Locate the cell with the specified text and output its [X, Y] center coordinate. 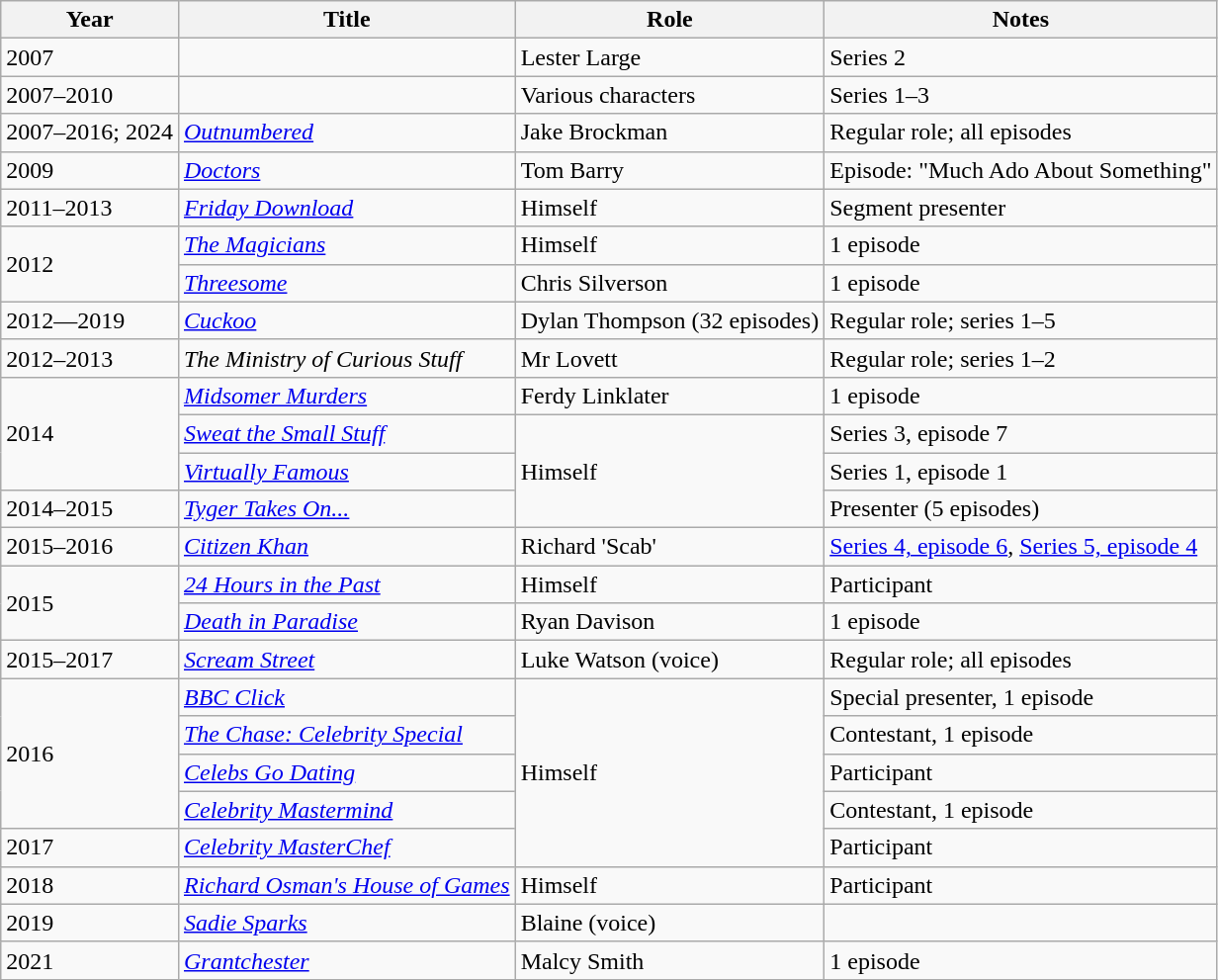
2018 [90, 885]
2011–2013 [90, 208]
2015 [90, 603]
The Magicians [346, 245]
2007–2010 [90, 95]
Midsomer Murders [346, 396]
The Ministry of Curious Stuff [346, 358]
2007–2016; 2024 [90, 133]
Outnumbered [346, 133]
Tom Barry [670, 170]
Death in Paradise [346, 622]
Blaine (voice) [670, 923]
Regular role; series 1–5 [1020, 320]
Virtually Famous [346, 472]
Dylan Thompson (32 episodes) [670, 320]
Ryan Davison [670, 622]
Notes [1020, 20]
Grantchester [346, 960]
Malcy Smith [670, 960]
24 Hours in the Past [346, 584]
Richard 'Scab' [670, 547]
Cuckoo [346, 320]
Luke Watson (voice) [670, 660]
Mr Lovett [670, 358]
2015–2017 [90, 660]
2009 [90, 170]
Series 1, episode 1 [1020, 472]
2012—2019 [90, 320]
Scream Street [346, 660]
Chris Silverson [670, 283]
Sadie Sparks [346, 923]
BBC Click [346, 697]
Segment presenter [1020, 208]
Richard Osman's House of Games [346, 885]
Presenter (5 episodes) [1020, 509]
Special presenter, 1 episode [1020, 697]
Year [90, 20]
Role [670, 20]
Series 1–3 [1020, 95]
Series 2 [1020, 57]
2021 [90, 960]
2007 [90, 57]
Series 4, episode 6, Series 5, episode 4 [1020, 547]
Celebs Go Dating [346, 772]
2019 [90, 923]
Lester Large [670, 57]
Ferdy Linklater [670, 396]
Series 3, episode 7 [1020, 433]
Citizen Khan [346, 547]
The Chase: Celebrity Special [346, 735]
Friday Download [346, 208]
2014 [90, 433]
Threesome [346, 283]
2012 [90, 264]
Celebrity Mastermind [346, 810]
Doctors [346, 170]
2017 [90, 847]
Tyger Takes On... [346, 509]
Various characters [670, 95]
Title [346, 20]
2014–2015 [90, 509]
Celebrity MasterChef [346, 847]
Jake Brockman [670, 133]
2012–2013 [90, 358]
Regular role; series 1–2 [1020, 358]
2016 [90, 754]
Episode: "Much Ado About Something" [1020, 170]
Sweat the Small Stuff [346, 433]
2015–2016 [90, 547]
